Search for the cell housing the specified text and yield its [X, Y] center coordinate. 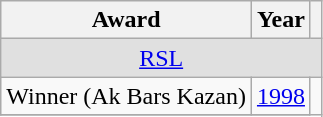
Winner (Ak Bars Kazan) [126, 96]
Award [126, 20]
1998 [280, 96]
RSL [162, 58]
Year [280, 20]
